Detect which cell encompasses the target text, then output its (x, y) center coordinate. 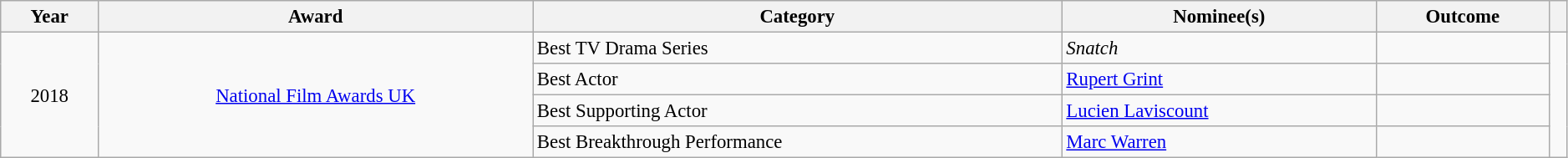
Year (50, 17)
Snatch (1220, 48)
2018 (50, 95)
Best Actor (797, 79)
Best TV Drama Series (797, 48)
Outcome (1464, 17)
Lucien Laviscount (1220, 111)
National Film Awards UK (316, 95)
Nominee(s) (1220, 17)
Best Supporting Actor (797, 111)
Marc Warren (1220, 142)
Best Breakthrough Performance (797, 142)
Rupert Grint (1220, 79)
Category (797, 17)
Award (316, 17)
